Search for the cell housing the specified text and yield its [x, y] center coordinate. 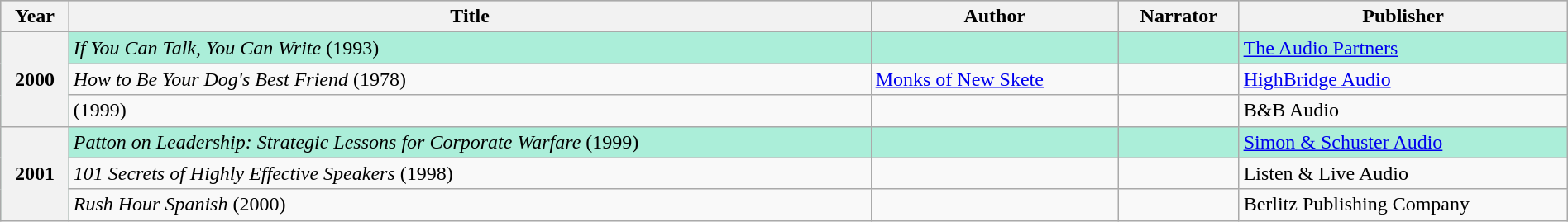
The Audio Partners [1403, 48]
Rush Hour Spanish (2000) [470, 205]
Patton on Leadership: Strategic Lessons for Corporate Warfare (1999) [470, 142]
(1999) [470, 111]
Monks of New Skete [994, 79]
Listen & Live Audio [1403, 173]
101 Secrets of Highly Effective Speakers (1998) [470, 173]
Simon & Schuster Audio [1403, 142]
HighBridge Audio [1403, 79]
B&B Audio [1403, 111]
How to Be Your Dog's Best Friend (1978) [470, 79]
Author [994, 17]
Publisher [1403, 17]
Title [470, 17]
2000 [35, 79]
Berlitz Publishing Company [1403, 205]
2001 [35, 173]
Year [35, 17]
Narrator [1178, 17]
If You Can Talk, You Can Write (1993) [470, 48]
